Extract the (X, Y) coordinate from the center of the cell holding the provided text.  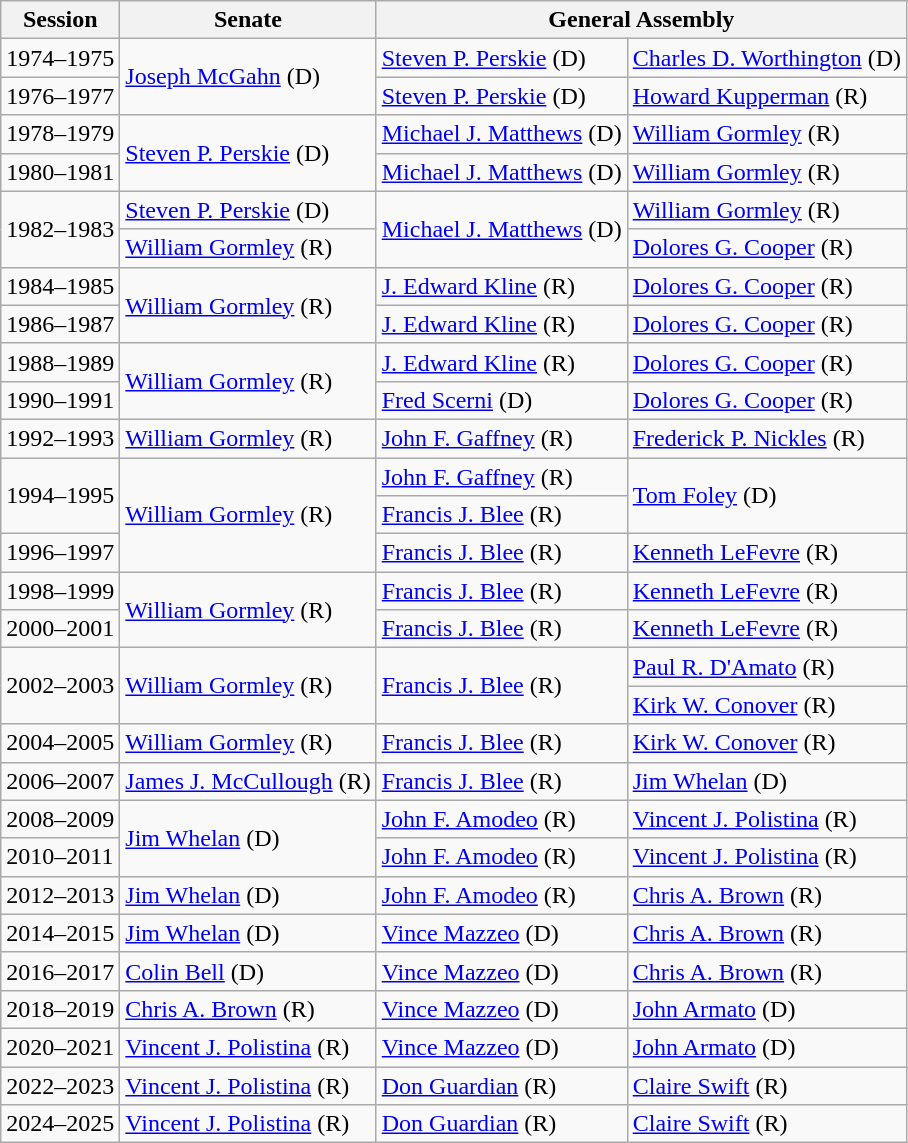
1996–1997 (60, 553)
1982–1983 (60, 229)
Colin Bell (D) (248, 971)
2022–2023 (60, 1085)
1986–1987 (60, 324)
1994–1995 (60, 496)
2014–2015 (60, 933)
Howard Kupperman (R) (766, 96)
1998–1999 (60, 591)
2024–2025 (60, 1124)
2006–2007 (60, 781)
2018–2019 (60, 1009)
2010–2011 (60, 857)
2012–2013 (60, 895)
2002–2003 (60, 686)
James J. McCullough (R) (248, 781)
2008–2009 (60, 819)
Joseph McGahn (D) (248, 77)
Frederick P. Nickles (R) (766, 438)
General Assembly (641, 20)
1980–1981 (60, 172)
2016–2017 (60, 971)
1974–1975 (60, 58)
Tom Foley (D) (766, 496)
1976–1977 (60, 96)
2020–2021 (60, 1047)
Paul R. D'Amato (R) (766, 667)
1988–1989 (60, 362)
2004–2005 (60, 743)
2000–2001 (60, 629)
1984–1985 (60, 286)
Fred Scerni (D) (502, 400)
1990–1991 (60, 400)
1978–1979 (60, 134)
1992–1993 (60, 438)
Charles D. Worthington (D) (766, 58)
Session (60, 20)
Senate (248, 20)
